Search for the cell housing the specified text and yield its [x, y] center coordinate. 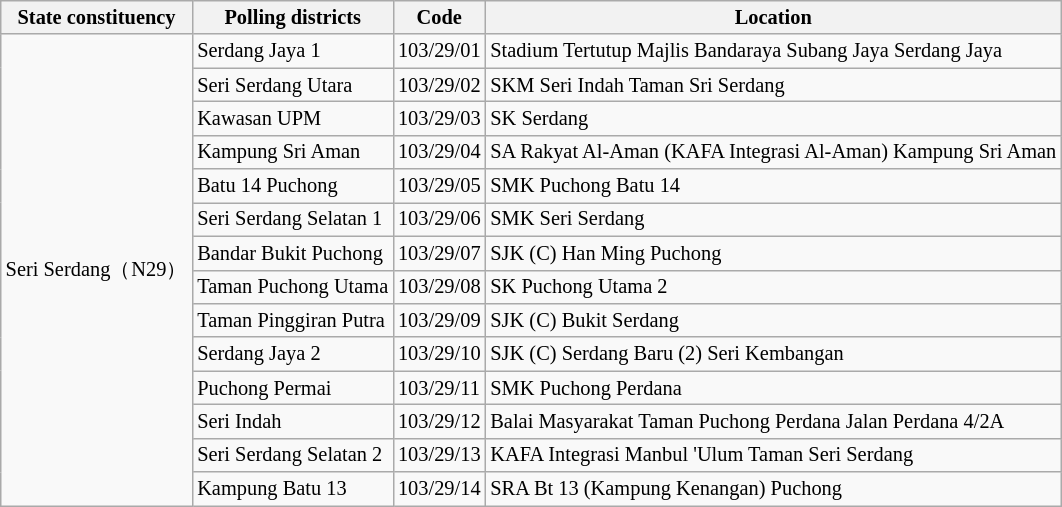
Seri Serdang Selatan 2 [292, 455]
Location [773, 17]
Taman Puchong Utama [292, 287]
SMK Puchong Perdana [773, 388]
Polling districts [292, 17]
Batu 14 Puchong [292, 186]
103/29/09 [439, 320]
Serdang Jaya 2 [292, 354]
103/29/05 [439, 186]
SJK (C) Han Ming Puchong [773, 253]
103/29/04 [439, 152]
Taman Pinggiran Putra [292, 320]
KAFA Integrasi Manbul 'Ulum Taman Seri Serdang [773, 455]
103/29/11 [439, 388]
SK Puchong Utama 2 [773, 287]
103/29/12 [439, 421]
Kawasan UPM [292, 118]
Seri Serdang（N29） [97, 270]
Stadium Tertutup Majlis Bandaraya Subang Jaya Serdang Jaya [773, 51]
103/29/03 [439, 118]
103/29/10 [439, 354]
103/29/06 [439, 219]
Balai Masyarakat Taman Puchong Perdana Jalan Perdana 4/2A [773, 421]
SK Serdang [773, 118]
Puchong Permai [292, 388]
SMK Seri Serdang [773, 219]
103/29/01 [439, 51]
103/29/14 [439, 489]
SJK (C) Serdang Baru (2) Seri Kembangan [773, 354]
SRA Bt 13 (Kampung Kenangan) Puchong [773, 489]
103/29/07 [439, 253]
Kampung Batu 13 [292, 489]
SJK (C) Bukit Serdang [773, 320]
SMK Puchong Batu 14 [773, 186]
103/29/02 [439, 85]
Serdang Jaya 1 [292, 51]
SKM Seri Indah Taman Sri Serdang [773, 85]
Bandar Bukit Puchong [292, 253]
Seri Indah [292, 421]
Code [439, 17]
Seri Serdang Utara [292, 85]
State constituency [97, 17]
103/29/08 [439, 287]
Kampung Sri Aman [292, 152]
SA Rakyat Al-Aman (KAFA Integrasi Al-Aman) Kampung Sri Aman [773, 152]
103/29/13 [439, 455]
Seri Serdang Selatan 1 [292, 219]
